Return the (X, Y) coordinate for the center point of the cell that contains the specified text.  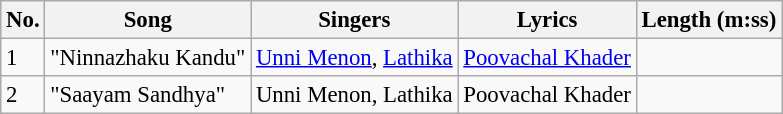
1 (23, 58)
Song (148, 20)
"Ninnazhaku Kandu" (148, 58)
2 (23, 95)
Singers (354, 20)
Length (m:ss) (708, 20)
Lyrics (547, 20)
No. (23, 20)
"Saayam Sandhya" (148, 95)
